Scan for the cell matching the given text and deliver its [X, Y] coordinate at center. 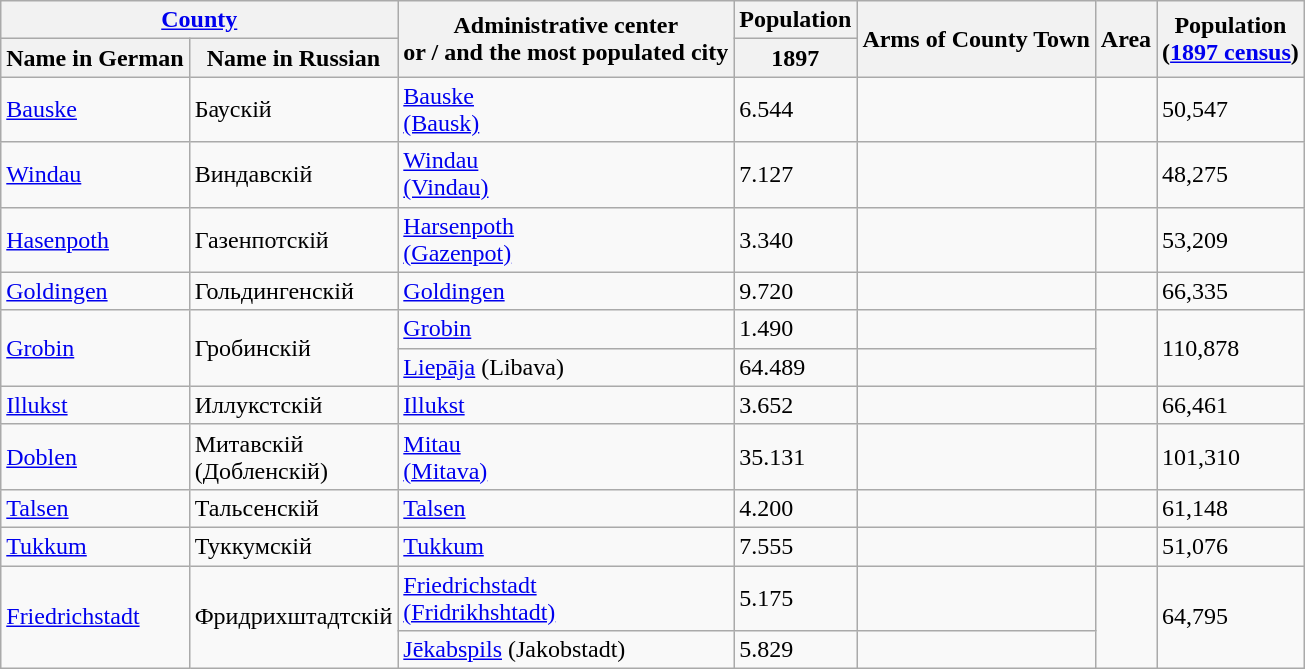
53,209 [1231, 240]
51,076 [1231, 546]
5.829 [796, 650]
Гробинскій [294, 348]
101,310 [1231, 456]
6.544 [796, 110]
Arms of County Town [976, 39]
Виндавскій [294, 174]
Hasenpoth [95, 240]
Harsenpoth(Gazenpot) [566, 240]
Bauske(Bausk) [566, 110]
35.131 [796, 456]
66,461 [1231, 405]
7.127 [796, 174]
Иллукстскій [294, 405]
Баускій [294, 110]
Liepāja (Libava) [566, 367]
County [200, 20]
1.490 [796, 329]
Митавскій(Добленскій) [294, 456]
Friedrichstadt(Fridrikhshtadt) [566, 598]
66,335 [1231, 291]
Administrative centeror / and the most populated city [566, 39]
4.200 [796, 508]
110,878 [1231, 348]
Population(1897 census) [1231, 39]
Windau [95, 174]
Friedrichstadt [95, 618]
Гольдингенскій [294, 291]
Area [1126, 39]
3.652 [796, 405]
Туккумскій [294, 546]
Name in German [95, 58]
Jēkabspils (Jakobstadt) [566, 650]
Газенпотскій [294, 240]
Bauske [95, 110]
Name in Russian [294, 58]
61,148 [1231, 508]
5.175 [796, 598]
50,547 [1231, 110]
64,795 [1231, 618]
Тальсенскій [294, 508]
Windau(Vindau) [566, 174]
48,275 [1231, 174]
Фридрихштадтскій [294, 618]
9.720 [796, 291]
64.489 [796, 367]
Population [796, 20]
1897 [796, 58]
3.340 [796, 240]
Mitau(Mitava) [566, 456]
7.555 [796, 546]
Doblen [95, 456]
